Identify which cell holds the provided text, then report its [x, y] central coordinate. 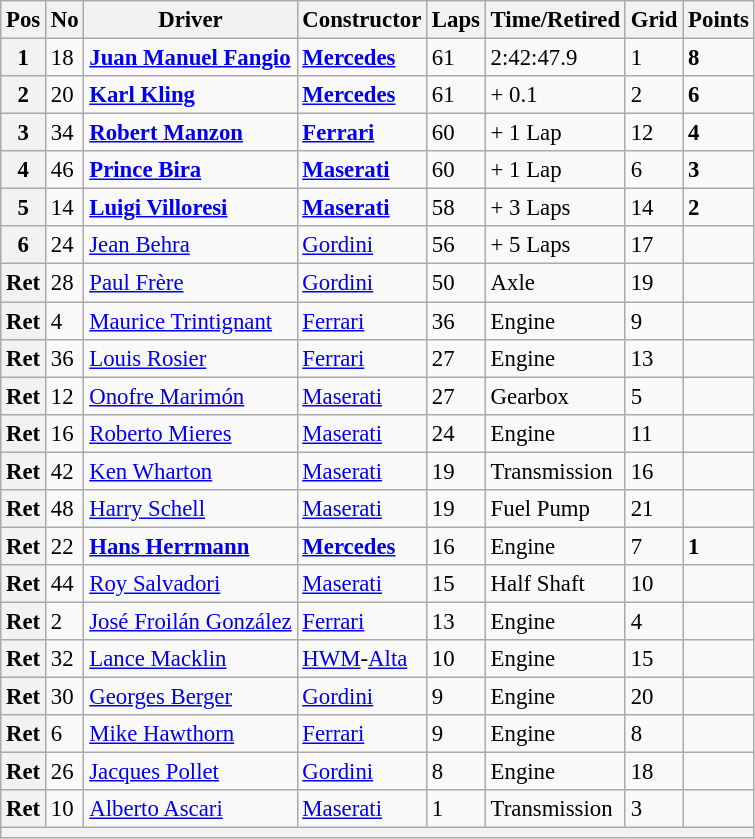
+ 0.1 [555, 95]
Georges Berger [190, 697]
Jean Behra [190, 245]
Time/Retired [555, 20]
Juan Manuel Fangio [190, 58]
HWM-Alta [362, 659]
+ 3 Laps [555, 208]
2:42:47.9 [555, 58]
Mike Hawthorn [190, 734]
Alberto Ascari [190, 809]
22 [65, 546]
11 [654, 433]
28 [65, 283]
Gearbox [555, 396]
48 [65, 509]
Luigi Villoresi [190, 208]
Paul Frère [190, 283]
Axle [555, 283]
Onofre Marimón [190, 396]
Half Shaft [555, 584]
No [65, 20]
7 [654, 546]
Karl Kling [190, 95]
Harry Schell [190, 509]
Jacques Pollet [190, 772]
Lance Macklin [190, 659]
34 [65, 133]
17 [654, 245]
26 [65, 772]
Pos [24, 20]
21 [654, 509]
32 [65, 659]
58 [456, 208]
Maurice Trintignant [190, 321]
Prince Bira [190, 170]
+ 5 Laps [555, 245]
Roy Salvadori [190, 584]
56 [456, 245]
46 [65, 170]
Laps [456, 20]
Driver [190, 20]
Grid [654, 20]
José Froilán González [190, 621]
Robert Manzon [190, 133]
44 [65, 584]
Fuel Pump [555, 509]
50 [456, 283]
Points [718, 20]
42 [65, 471]
30 [65, 697]
Roberto Mieres [190, 433]
Louis Rosier [190, 358]
Ken Wharton [190, 471]
Hans Herrmann [190, 546]
Constructor [362, 20]
